Search for the cell housing the specified text and yield its (X, Y) center coordinate. 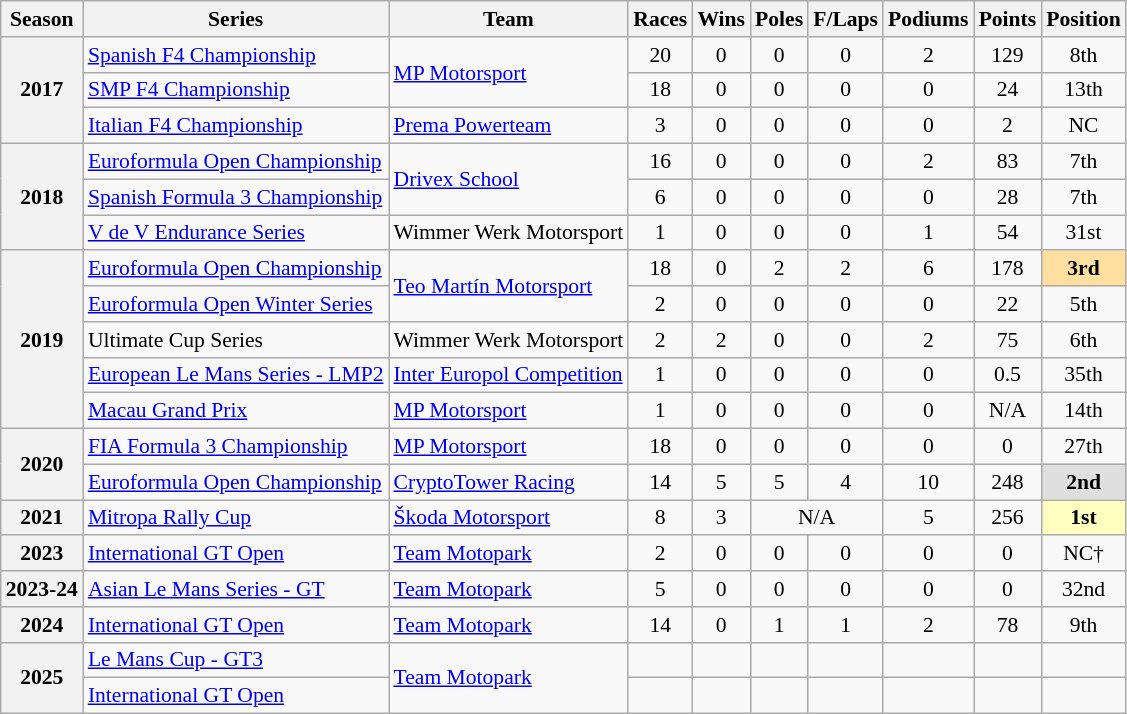
32nd (1083, 589)
Le Mans Cup - GT3 (236, 660)
V de V Endurance Series (236, 233)
Inter Europol Competition (508, 375)
75 (1008, 340)
8 (660, 518)
FIA Formula 3 Championship (236, 447)
Podiums (928, 19)
Teo Martín Motorsport (508, 286)
F/Laps (846, 19)
Škoda Motorsport (508, 518)
2021 (42, 518)
2023 (42, 554)
Euroformula Open Winter Series (236, 304)
5th (1083, 304)
3rd (1083, 269)
16 (660, 162)
31st (1083, 233)
248 (1008, 482)
NC† (1083, 554)
2nd (1083, 482)
Spanish Formula 3 Championship (236, 197)
6th (1083, 340)
Position (1083, 19)
1st (1083, 518)
SMP F4 Championship (236, 90)
CryptoTower Racing (508, 482)
Asian Le Mans Series - GT (236, 589)
Spanish F4 Championship (236, 55)
NC (1083, 126)
Points (1008, 19)
83 (1008, 162)
2023-24 (42, 589)
22 (1008, 304)
2024 (42, 625)
Italian F4 Championship (236, 126)
2020 (42, 464)
Prema Powerteam (508, 126)
Drivex School (508, 180)
178 (1008, 269)
2018 (42, 198)
20 (660, 55)
2019 (42, 340)
24 (1008, 90)
2025 (42, 678)
78 (1008, 625)
Races (660, 19)
Wins (721, 19)
4 (846, 482)
Poles (779, 19)
14th (1083, 411)
Series (236, 19)
13th (1083, 90)
Macau Grand Prix (236, 411)
0.5 (1008, 375)
27th (1083, 447)
Mitropa Rally Cup (236, 518)
8th (1083, 55)
2017 (42, 90)
129 (1008, 55)
54 (1008, 233)
Ultimate Cup Series (236, 340)
256 (1008, 518)
9th (1083, 625)
Team (508, 19)
Season (42, 19)
35th (1083, 375)
European Le Mans Series - LMP2 (236, 375)
28 (1008, 197)
10 (928, 482)
